Output the [X, Y] coordinate of the center of the cell containing the given text.  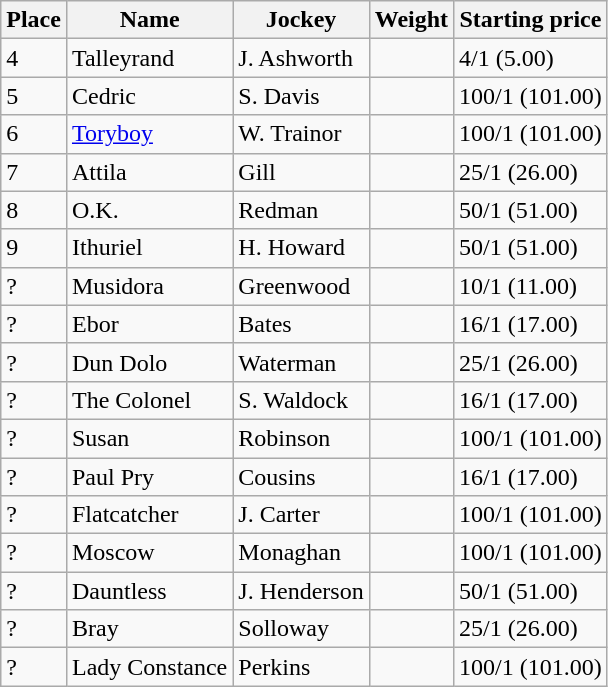
Paul Pry [149, 477]
Ebor [149, 324]
Cousins [301, 477]
S. Waldock [301, 400]
Greenwood [301, 286]
J. Ashworth [301, 58]
6 [34, 134]
Dauntless [149, 591]
Flatcatcher [149, 515]
Lady Constance [149, 667]
4 [34, 58]
Perkins [301, 667]
Gill [301, 172]
Toryboy [149, 134]
Place [34, 20]
5 [34, 96]
Ithuriel [149, 248]
Susan [149, 438]
S. Davis [301, 96]
Robinson [301, 438]
Jockey [301, 20]
H. Howard [301, 248]
Redman [301, 210]
Monaghan [301, 553]
W. Trainor [301, 134]
8 [34, 210]
Waterman [301, 362]
Bray [149, 629]
Musidora [149, 286]
7 [34, 172]
The Colonel [149, 400]
J. Henderson [301, 591]
J. Carter [301, 515]
Bates [301, 324]
Starting price [531, 20]
O.K. [149, 210]
4/1 (5.00) [531, 58]
9 [34, 248]
Solloway [301, 629]
Attila [149, 172]
Cedric [149, 96]
Name [149, 20]
Talleyrand [149, 58]
Dun Dolo [149, 362]
Moscow [149, 553]
10/1 (11.00) [531, 286]
Weight [411, 20]
